Extract the [X, Y] coordinate from the center of the cell holding the provided text.  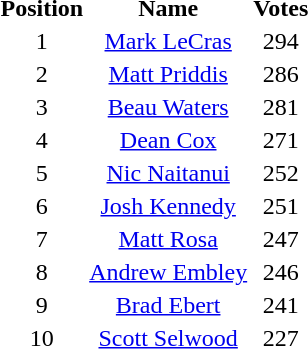
Mark LeCras [168, 41]
Matt Priddis [168, 74]
Dean Cox [168, 140]
Andrew Embley [168, 272]
Josh Kennedy [168, 206]
Beau Waters [168, 107]
Matt Rosa [168, 239]
Nic Naitanui [168, 173]
Brad Ebert [168, 305]
